Detect which cell encompasses the target text, then output its (X, Y) center coordinate. 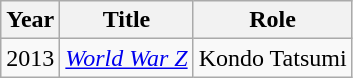
2013 (30, 58)
Year (30, 20)
Title (126, 20)
Role (272, 20)
World War Z (126, 58)
Kondo Tatsumi (272, 58)
